For the text-containing cell, return its midpoint in (X, Y) coordinate format. 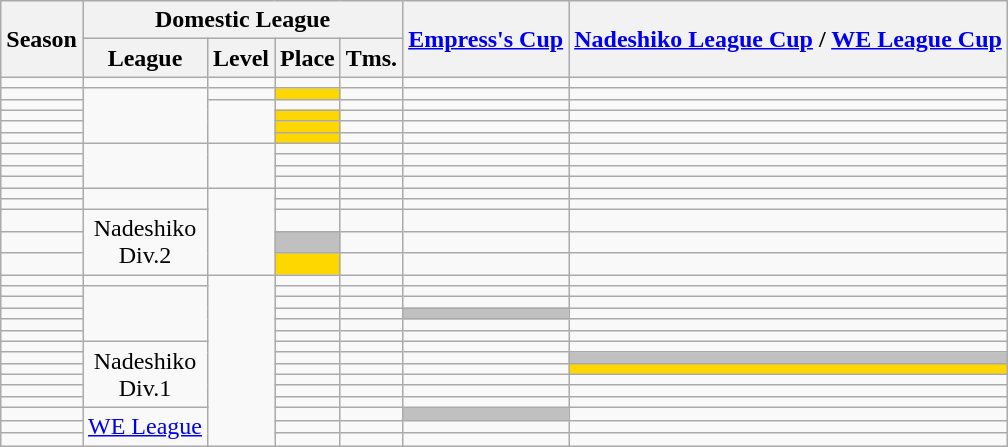
NadeshikoDiv.1 (144, 374)
Level (240, 58)
Domestic League (242, 20)
Season (42, 39)
Place (308, 58)
Tms. (371, 58)
NadeshikoDiv.2 (144, 242)
League (144, 58)
Nadeshiko League Cup / WE League Cup (788, 39)
WE League (144, 426)
Empress's Cup (486, 39)
